Capture the cell that displays the provided text and extract its [X, Y] central coordinate. 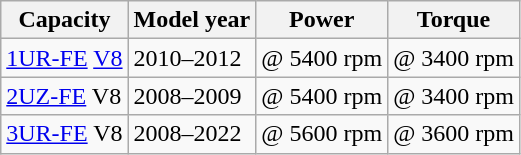
Torque [454, 20]
Capacity [64, 20]
2008–2009 [192, 96]
2010–2012 [192, 58]
3UR-FE V8 [64, 134]
2008–2022 [192, 134]
Model year [192, 20]
1UR-FE V8 [64, 58]
2UZ-FE V8 [64, 96]
Power [322, 20]
@ 5600 rpm [322, 134]
@ 3600 rpm [454, 134]
